Search for the cell housing the specified text and yield its [X, Y] center coordinate. 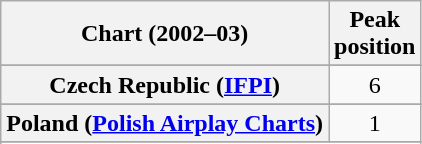
Chart (2002–03) [165, 34]
1 [375, 123]
6 [375, 85]
Peakposition [375, 34]
Czech Republic (IFPI) [165, 85]
Poland (Polish Airplay Charts) [165, 123]
